Scan for the cell matching the given text and deliver its (X, Y) coordinate at center. 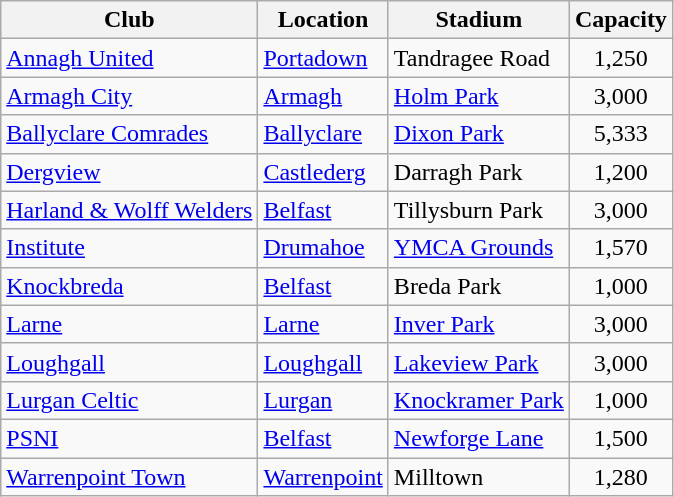
Tillysburn Park (478, 210)
Knockramer Park (478, 400)
Harland & Wolff Welders (130, 210)
Newforge Lane (478, 438)
Ballyclare (323, 134)
Darragh Park (478, 172)
Dixon Park (478, 134)
Warrenpoint (323, 477)
Knockbreda (130, 286)
Stadium (478, 20)
Lakeview Park (478, 362)
1,280 (620, 477)
Club (130, 20)
1,500 (620, 438)
Holm Park (478, 96)
Inver Park (478, 324)
Tandragee Road (478, 58)
Milltown (478, 477)
YMCA Grounds (478, 248)
1,570 (620, 248)
Lurgan Celtic (130, 400)
Location (323, 20)
5,333 (620, 134)
Ballyclare Comrades (130, 134)
Lurgan (323, 400)
Armagh (323, 96)
Capacity (620, 20)
Annagh United (130, 58)
Drumahoe (323, 248)
Breda Park (478, 286)
Warrenpoint Town (130, 477)
Portadown (323, 58)
PSNI (130, 438)
Institute (130, 248)
1,200 (620, 172)
Castlederg (323, 172)
Dergview (130, 172)
Armagh City (130, 96)
1,250 (620, 58)
